Pinpoint the cell where the given text exists, returning its [x, y] midpoint coordinate. 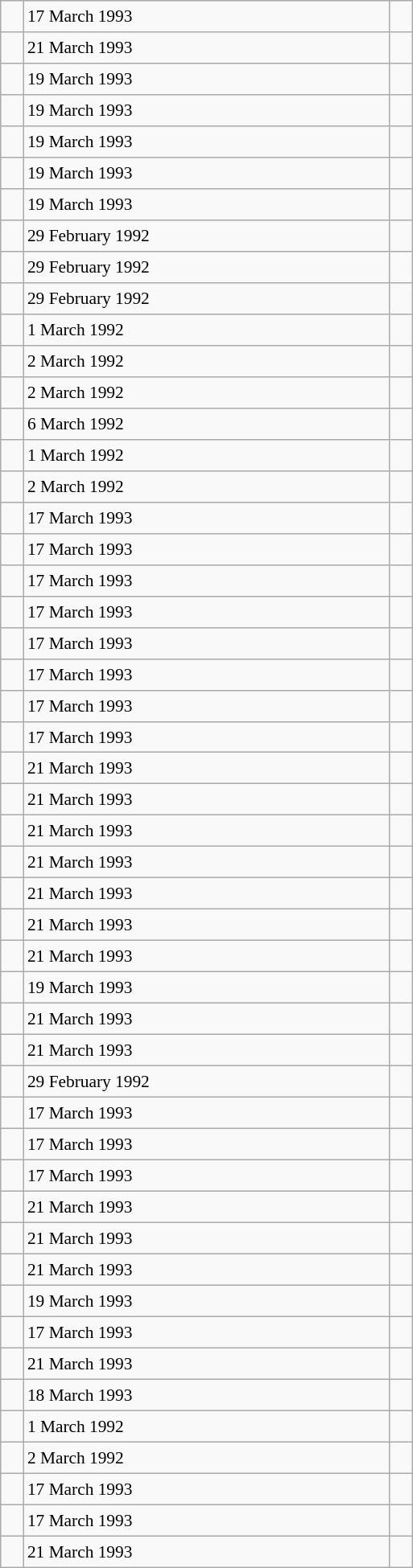
6 March 1992 [206, 423]
18 March 1993 [206, 1394]
